Detect which cell encompasses the target text, then output its (X, Y) center coordinate. 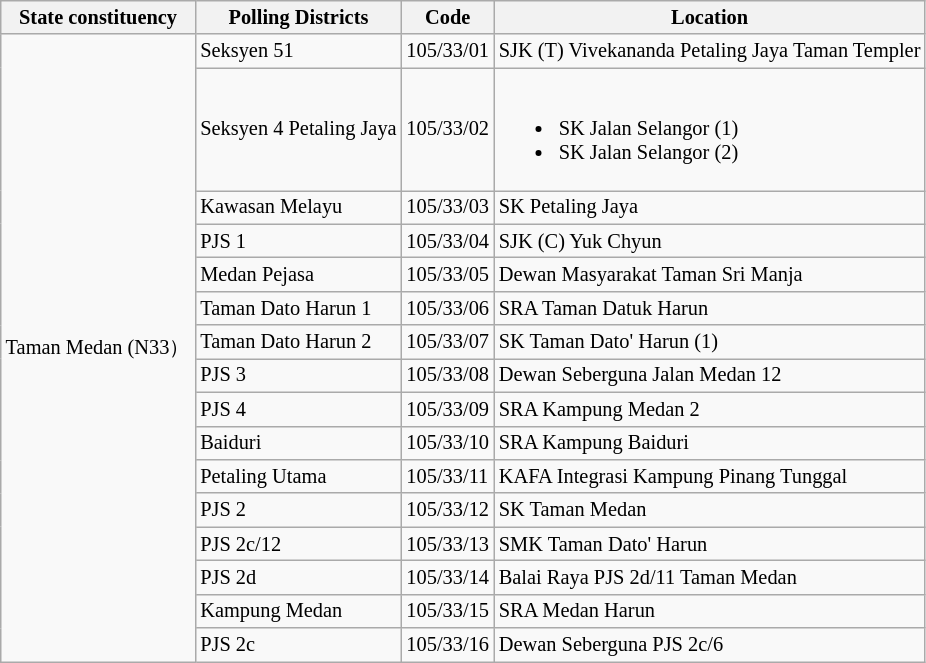
PJS 4 (298, 409)
Location (710, 17)
105/33/15 (448, 611)
105/33/16 (448, 645)
105/33/03 (448, 207)
Petaling Utama (298, 476)
Taman Medan (N33） (98, 348)
105/33/01 (448, 51)
Medan Pejasa (298, 274)
Taman Dato Harun 1 (298, 308)
Dewan Seberguna Jalan Medan 12 (710, 375)
105/33/13 (448, 544)
Kawasan Melayu (298, 207)
Seksyen 51 (298, 51)
Kampung Medan (298, 611)
SK Taman Medan (710, 510)
105/33/04 (448, 241)
105/33/11 (448, 476)
105/33/06 (448, 308)
Dewan Masyarakat Taman Sri Manja (710, 274)
SRA Taman Datuk Harun (710, 308)
SK Jalan Selangor (1)SK Jalan Selangor (2) (710, 129)
PJS 2c (298, 645)
105/33/09 (448, 409)
SRA Kampung Baiduri (710, 443)
KAFA Integrasi Kampung Pinang Tunggal (710, 476)
105/33/14 (448, 577)
105/33/07 (448, 342)
State constituency (98, 17)
PJS 2c/12 (298, 544)
105/33/12 (448, 510)
SRA Kampung Medan 2 (710, 409)
105/33/10 (448, 443)
PJS 2 (298, 510)
105/33/05 (448, 274)
105/33/02 (448, 129)
Polling Districts (298, 17)
PJS 1 (298, 241)
SK Taman Dato' Harun (1) (710, 342)
SJK (T) Vivekananda Petaling Jaya Taman Templer (710, 51)
PJS 2d (298, 577)
Dewan Seberguna PJS 2c/6 (710, 645)
Balai Raya PJS 2d/11 Taman Medan (710, 577)
SJK (C) Yuk Chyun (710, 241)
SRA Medan Harun (710, 611)
Taman Dato Harun 2 (298, 342)
105/33/08 (448, 375)
Seksyen 4 Petaling Jaya (298, 129)
PJS 3 (298, 375)
SK Petaling Jaya (710, 207)
Code (448, 17)
SMK Taman Dato' Harun (710, 544)
Baiduri (298, 443)
